From the cell containing the given text, extract its center point as (X, Y) coordinate. 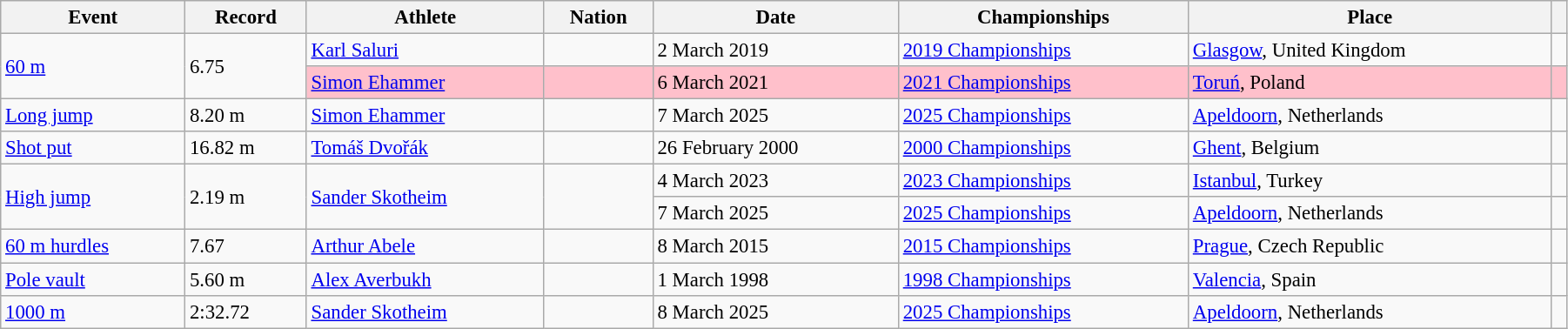
2021 Championships (1042, 83)
Alex Averbukh (425, 279)
Ghent, Belgium (1370, 148)
1000 m (93, 312)
Tomáš Dvořák (425, 148)
2019 Championships (1042, 50)
60 m (93, 66)
Event (93, 17)
Toruń, Poland (1370, 83)
Long jump (93, 116)
Nation (599, 17)
2015 Championships (1042, 246)
2:32.72 (246, 312)
5.60 m (246, 279)
26 February 2000 (775, 148)
2000 Championships (1042, 148)
8 March 2015 (775, 246)
Pole vault (93, 279)
7.67 (246, 246)
60 m hurdles (93, 246)
Shot put (93, 148)
Prague, Czech Republic (1370, 246)
2.19 m (246, 197)
2023 Championships (1042, 181)
1 March 1998 (775, 279)
Championships (1042, 17)
Record (246, 17)
1998 Championships (1042, 279)
4 March 2023 (775, 181)
Place (1370, 17)
Date (775, 17)
6 March 2021 (775, 83)
8 March 2025 (775, 312)
Arthur Abele (425, 246)
Glasgow, United Kingdom (1370, 50)
Athlete (425, 17)
Istanbul, Turkey (1370, 181)
2 March 2019 (775, 50)
High jump (93, 197)
Karl Saluri (425, 50)
8.20 m (246, 116)
6.75 (246, 66)
Valencia, Spain (1370, 279)
16.82 m (246, 148)
